Detect which cell encompasses the target text, then output its [x, y] center coordinate. 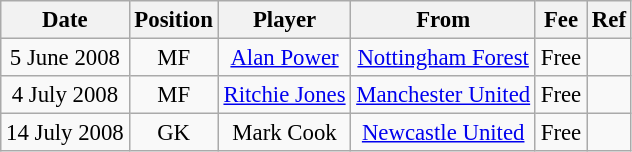
From [444, 20]
Newcastle United [444, 133]
5 June 2008 [65, 58]
14 July 2008 [65, 133]
Date [65, 20]
4 July 2008 [65, 95]
Nottingham Forest [444, 58]
Mark Cook [284, 133]
Ref [610, 20]
Ritchie Jones [284, 95]
Manchester United [444, 95]
Player [284, 20]
GK [174, 133]
Position [174, 20]
Alan Power [284, 58]
Fee [560, 20]
